Extract the (x, y) coordinate from the center of the cell holding the provided text.  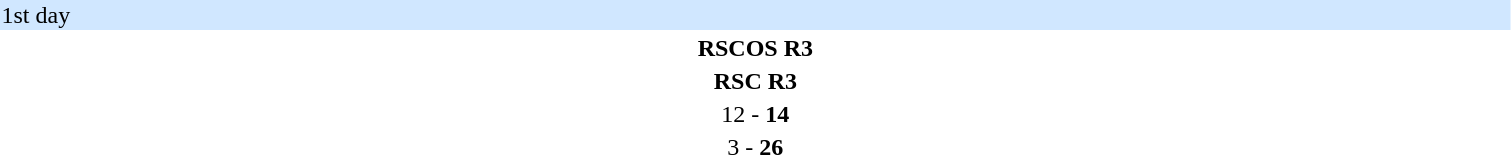
RSCOS R3 (756, 48)
RSC R3 (756, 81)
12 - 14 (756, 114)
1st day (756, 15)
